Scan for the cell matching the given text and deliver its [X, Y] coordinate at center. 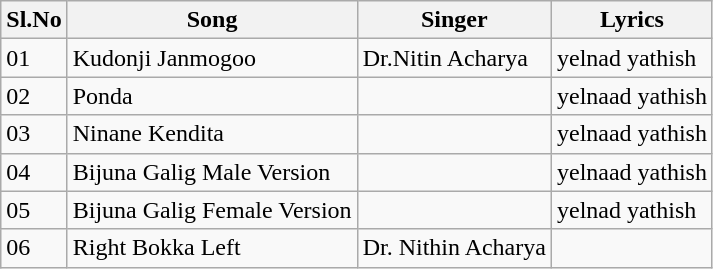
Singer [454, 20]
Dr. Nithin Acharya [454, 248]
Ponda [212, 96]
Song [212, 20]
Lyrics [632, 20]
Kudonji Janmogoo [212, 58]
02 [34, 96]
Sl.No [34, 20]
Right Bokka Left [212, 248]
04 [34, 172]
Bijuna Galig Female Version [212, 210]
01 [34, 58]
Ninane Kendita [212, 134]
Dr.Nitin Acharya [454, 58]
06 [34, 248]
Bijuna Galig Male Version [212, 172]
05 [34, 210]
03 [34, 134]
